Return [x, y] of the center of cell containing provided text 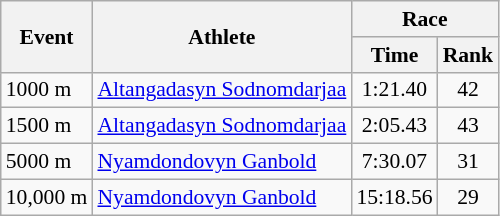
2:05.43 [394, 126]
1500 m [47, 126]
1000 m [47, 90]
Event [47, 36]
10,000 m [47, 197]
Athlete [222, 36]
Rank [468, 55]
31 [468, 162]
Race [424, 19]
1:21.40 [394, 90]
43 [468, 126]
7:30.07 [394, 162]
42 [468, 90]
5000 m [47, 162]
15:18.56 [394, 197]
Time [394, 55]
29 [468, 197]
